Identify which cell holds the provided text, then report its [x, y] central coordinate. 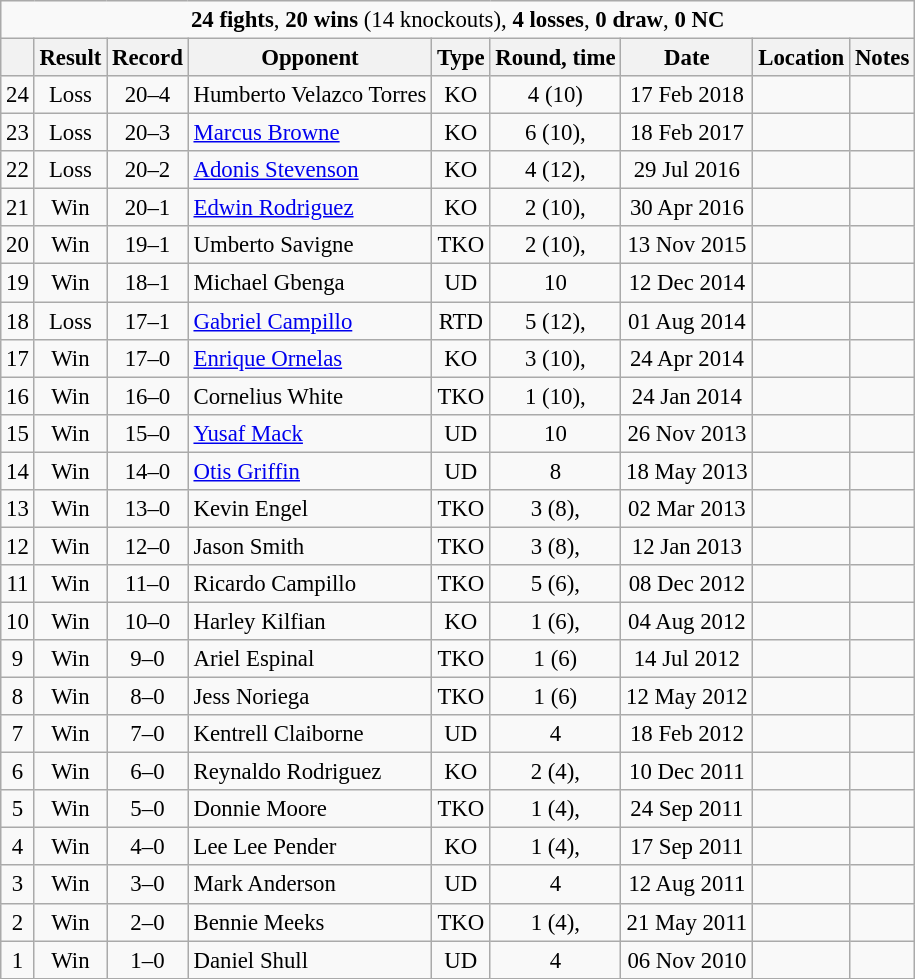
12 May 2012 [687, 697]
Bennie Meeks [310, 922]
11 [18, 584]
20–3 [148, 133]
1 (6), [556, 621]
21 [18, 208]
Record [148, 58]
18–1 [148, 283]
Lee Lee Pender [310, 847]
17–1 [148, 321]
12 [18, 546]
Reynaldo Rodriguez [310, 772]
Michael Gbenga [310, 283]
15 [18, 433]
Ricardo Campillo [310, 584]
9–0 [148, 659]
Humberto Velazco Torres [310, 95]
30 Apr 2016 [687, 208]
10 Dec 2011 [687, 772]
20 [18, 245]
13 Nov 2015 [687, 245]
Jess Noriega [310, 697]
Edwin Rodriguez [310, 208]
24 Apr 2014 [687, 358]
4 (10) [556, 95]
Yusaf Mack [310, 433]
Gabriel Campillo [310, 321]
02 Mar 2013 [687, 509]
17–0 [148, 358]
17 Feb 2018 [687, 95]
Opponent [310, 58]
Notes [882, 58]
16 [18, 396]
24 Sep 2011 [687, 809]
15–0 [148, 433]
Ariel Espinal [310, 659]
20–2 [148, 170]
1 (10), [556, 396]
6 [18, 772]
24 Jan 2014 [687, 396]
Round, time [556, 58]
Result [70, 58]
11–0 [148, 584]
2 [18, 922]
23 [18, 133]
16–0 [148, 396]
21 May 2011 [687, 922]
5–0 [148, 809]
12 Dec 2014 [687, 283]
17 Sep 2011 [687, 847]
01 Aug 2014 [687, 321]
Daniel Shull [310, 960]
20–1 [148, 208]
Date [687, 58]
RTD [461, 321]
3 (10), [556, 358]
Kentrell Claiborne [310, 734]
29 Jul 2016 [687, 170]
Adonis Stevenson [310, 170]
1 [18, 960]
4–0 [148, 847]
6 (10), [556, 133]
3 [18, 885]
Harley Kilfian [310, 621]
Kevin Engel [310, 509]
14 [18, 471]
14 Jul 2012 [687, 659]
Umberto Savigne [310, 245]
1–0 [148, 960]
06 Nov 2010 [687, 960]
Marcus Browne [310, 133]
Type [461, 58]
12–0 [148, 546]
26 Nov 2013 [687, 433]
24 [18, 95]
Donnie Moore [310, 809]
Enrique Ornelas [310, 358]
18 Feb 2012 [687, 734]
13 [18, 509]
18 Feb 2017 [687, 133]
04 Aug 2012 [687, 621]
Cornelius White [310, 396]
3–0 [148, 885]
13–0 [148, 509]
18 [18, 321]
5 (12), [556, 321]
5 (6), [556, 584]
22 [18, 170]
5 [18, 809]
Jason Smith [310, 546]
7 [18, 734]
7–0 [148, 734]
12 Jan 2013 [687, 546]
Location [802, 58]
6–0 [148, 772]
14–0 [148, 471]
2 (4), [556, 772]
9 [18, 659]
4 (12), [556, 170]
Otis Griffin [310, 471]
18 May 2013 [687, 471]
2–0 [148, 922]
10–0 [148, 621]
19–1 [148, 245]
20–4 [148, 95]
Mark Anderson [310, 885]
12 Aug 2011 [687, 885]
8–0 [148, 697]
24 fights, 20 wins (14 knockouts), 4 losses, 0 draw, 0 NC [458, 20]
08 Dec 2012 [687, 584]
19 [18, 283]
17 [18, 358]
